Extract the [X, Y] coordinate from the center of the cell holding the provided text.  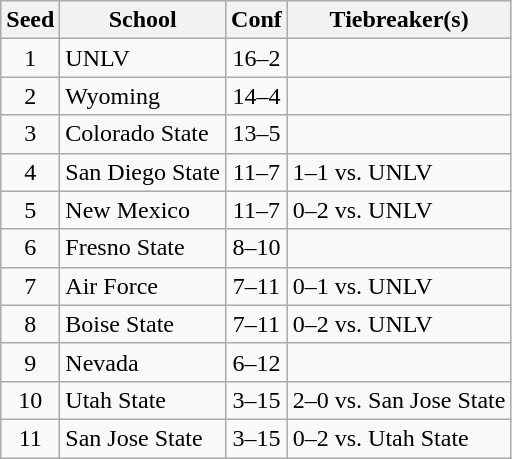
New Mexico [143, 210]
Colorado State [143, 134]
5 [30, 210]
Conf [257, 20]
2–0 vs. San Jose State [399, 400]
UNLV [143, 58]
0–1 vs. UNLV [399, 286]
Boise State [143, 324]
8–10 [257, 248]
0–2 vs. Utah State [399, 438]
4 [30, 172]
San Diego State [143, 172]
8 [30, 324]
1–1 vs. UNLV [399, 172]
10 [30, 400]
6 [30, 248]
11 [30, 438]
Utah State [143, 400]
Tiebreaker(s) [399, 20]
6–12 [257, 362]
9 [30, 362]
Nevada [143, 362]
Air Force [143, 286]
School [143, 20]
San Jose State [143, 438]
13–5 [257, 134]
14–4 [257, 96]
Fresno State [143, 248]
1 [30, 58]
7 [30, 286]
2 [30, 96]
3 [30, 134]
Wyoming [143, 96]
Seed [30, 20]
16–2 [257, 58]
